Pinpoint the cell where the given text exists, returning its (x, y) midpoint coordinate. 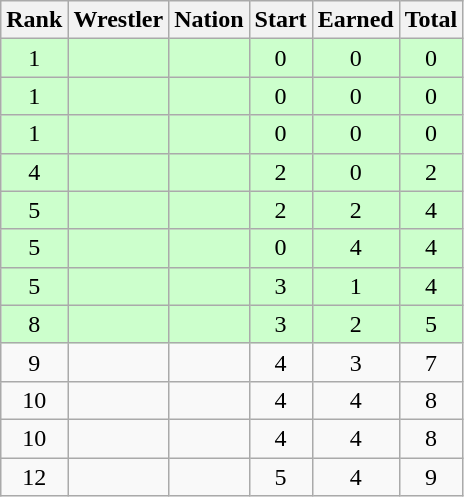
Nation (209, 20)
Rank (34, 20)
Wrestler (118, 20)
12 (34, 477)
7 (431, 362)
Start (280, 20)
Total (431, 20)
Earned (356, 20)
